Identify which cell holds the provided text, then report its [X, Y] central coordinate. 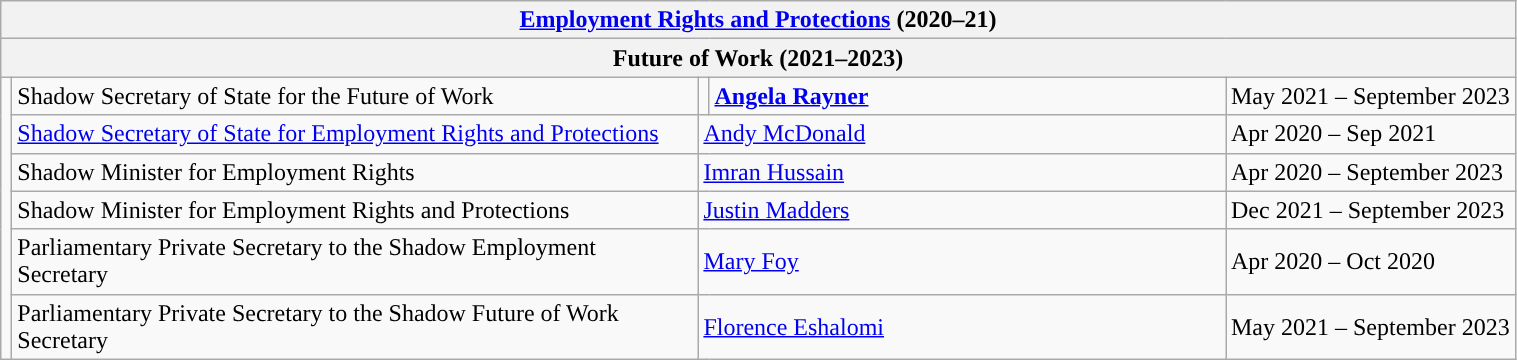
Dec 2021 – September 2023 [1371, 210]
Angela Rayner [968, 96]
Apr 2020 – Sep 2021 [1371, 134]
Employment Rights and Protections (2020–21) [758, 20]
Florence Eshalomi [962, 326]
Shadow Secretary of State for Employment Rights and Protections [355, 134]
Apr 2020 – September 2023 [1371, 172]
Apr 2020 – Oct 2020 [1371, 262]
Shadow Secretary of State for the Future of Work [355, 96]
Imran Hussain [962, 172]
Shadow Minister for Employment Rights and Protections [355, 210]
Shadow Minister for Employment Rights [355, 172]
Andy McDonald [962, 134]
Mary Foy [962, 262]
Justin Madders [962, 210]
Parliamentary Private Secretary to the Shadow Employment Secretary [355, 262]
Future of Work (2021–2023) [758, 58]
Parliamentary Private Secretary to the Shadow Future of Work Secretary [355, 326]
